Locate the cell with the specified text and output its [X, Y] center coordinate. 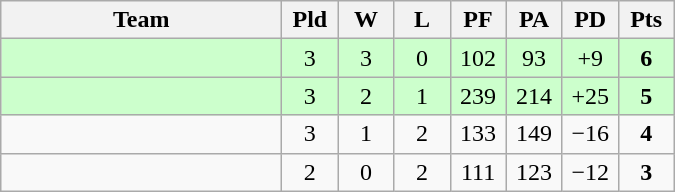
6 [646, 58]
PF [478, 20]
+9 [590, 58]
Pts [646, 20]
133 [478, 134]
PD [590, 20]
+25 [590, 96]
Pld [310, 20]
−16 [590, 134]
214 [534, 96]
L [422, 20]
5 [646, 96]
PA [534, 20]
111 [478, 172]
Team [142, 20]
123 [534, 172]
W [366, 20]
−12 [590, 172]
102 [478, 58]
93 [534, 58]
239 [478, 96]
149 [534, 134]
4 [646, 134]
